Find where the given text appears and provide that cell's center as (X, Y) coordinate. 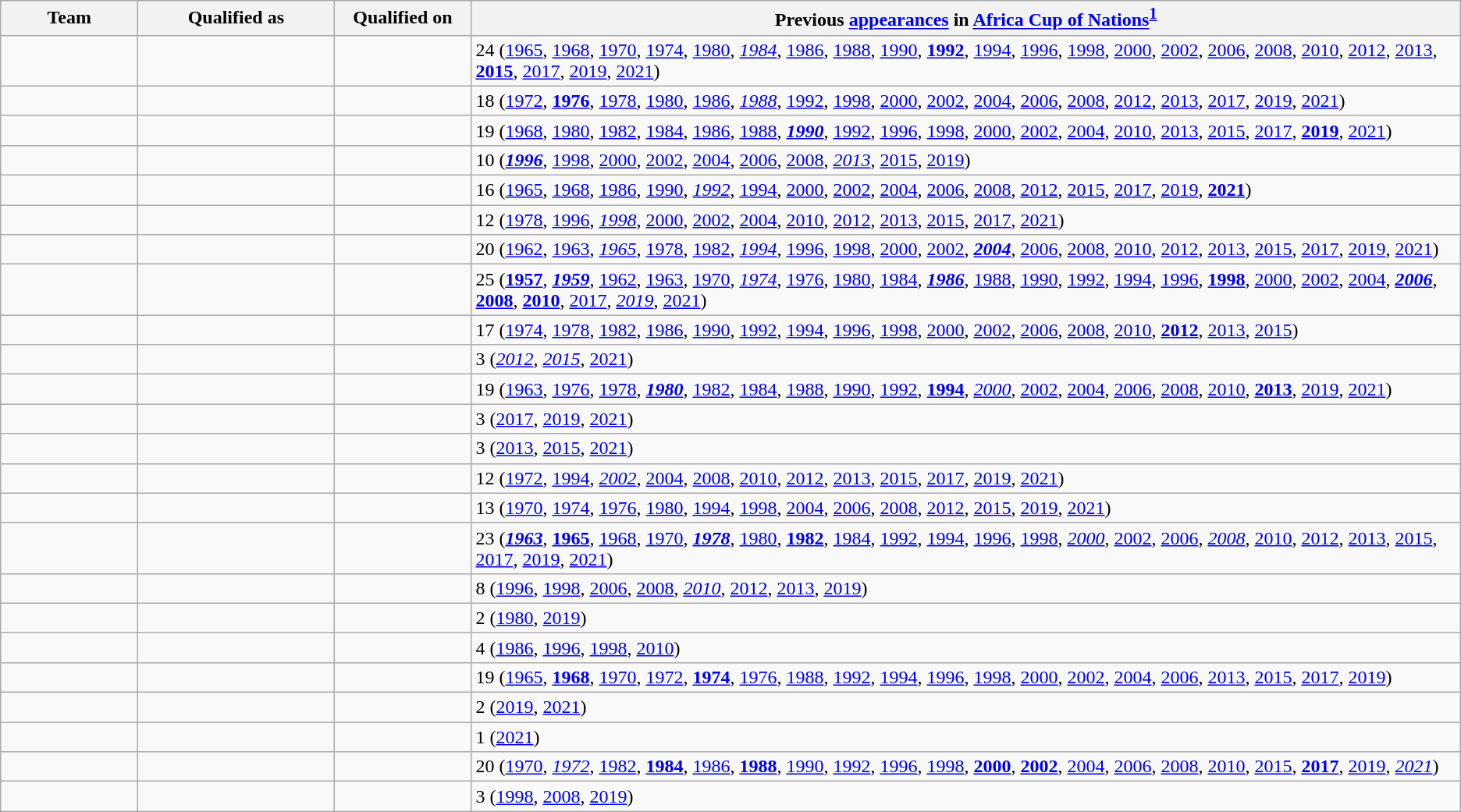
3 (2013, 2015, 2021) (966, 449)
19 (1963, 1976, 1978, 1980, 1982, 1984, 1988, 1990, 1992, 1994, 2000, 2002, 2004, 2006, 2008, 2010, 2013, 2019, 2021) (966, 389)
19 (1968, 1980, 1982, 1984, 1986, 1988, 1990, 1992, 1996, 1998, 2000, 2002, 2004, 2010, 2013, 2015, 2017, 2019, 2021) (966, 130)
16 (1965, 1968, 1986, 1990, 1992, 1994, 2000, 2002, 2004, 2006, 2008, 2012, 2015, 2017, 2019, 2021) (966, 190)
20 (1970, 1972, 1982, 1984, 1986, 1988, 1990, 1992, 1996, 1998, 2000, 2002, 2004, 2006, 2008, 2010, 2015, 2017, 2019, 2021) (966, 767)
Previous appearances in Africa Cup of Nations1 (966, 19)
12 (1978, 1996, 1998, 2000, 2002, 2004, 2010, 2012, 2013, 2015, 2017, 2021) (966, 220)
2 (1980, 2019) (966, 618)
10 (1996, 1998, 2000, 2002, 2004, 2006, 2008, 2013, 2015, 2019) (966, 160)
3 (2017, 2019, 2021) (966, 419)
3 (2012, 2015, 2021) (966, 360)
4 (1986, 1996, 1998, 2010) (966, 647)
13 (1970, 1974, 1976, 1980, 1994, 1998, 2004, 2006, 2008, 2012, 2015, 2019, 2021) (966, 508)
18 (1972, 1976, 1978, 1980, 1986, 1988, 1992, 1998, 2000, 2002, 2004, 2006, 2008, 2012, 2013, 2017, 2019, 2021) (966, 101)
Qualified as (236, 19)
23 (1963, 1965, 1968, 1970, 1978, 1980, 1982, 1984, 1992, 1994, 1996, 1998, 2000, 2002, 2006, 2008, 2010, 2012, 2013, 2015, 2017, 2019, 2021) (966, 548)
24 (1965, 1968, 1970, 1974, 1980, 1984, 1986, 1988, 1990, 1992, 1994, 1996, 1998, 2000, 2002, 2006, 2008, 2010, 2012, 2013, 2015, 2017, 2019, 2021) (966, 61)
Team (69, 19)
12 (1972, 1994, 2002, 2004, 2008, 2010, 2012, 2013, 2015, 2017, 2019, 2021) (966, 478)
2 (2019, 2021) (966, 707)
8 (1996, 1998, 2006, 2008, 2010, 2012, 2013, 2019) (966, 588)
3 (1998, 2008, 2019) (966, 796)
20 (1962, 1963, 1965, 1978, 1982, 1994, 1996, 1998, 2000, 2002, 2004, 2006, 2008, 2010, 2012, 2013, 2015, 2017, 2019, 2021) (966, 250)
19 (1965, 1968, 1970, 1972, 1974, 1976, 1988, 1992, 1994, 1996, 1998, 2000, 2002, 2004, 2006, 2013, 2015, 2017, 2019) (966, 677)
17 (1974, 1978, 1982, 1986, 1990, 1992, 1994, 1996, 1998, 2000, 2002, 2006, 2008, 2010, 2012, 2013, 2015) (966, 330)
Qualified on (403, 19)
1 (2021) (966, 737)
